From the cell containing the given text, extract its center point as (X, Y) coordinate. 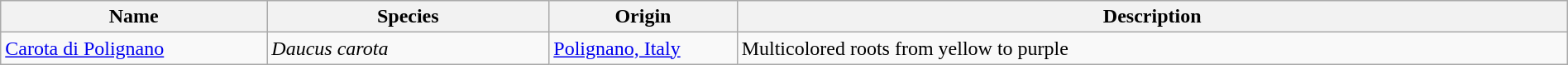
Carota di Polignano (134, 48)
Daucus carota (409, 48)
Multicolored roots from yellow to purple (1152, 48)
Description (1152, 17)
Polignano, Italy (643, 48)
Origin (643, 17)
Name (134, 17)
Species (409, 17)
